Extract the [X, Y] coordinate from the center of the cell holding the provided text.  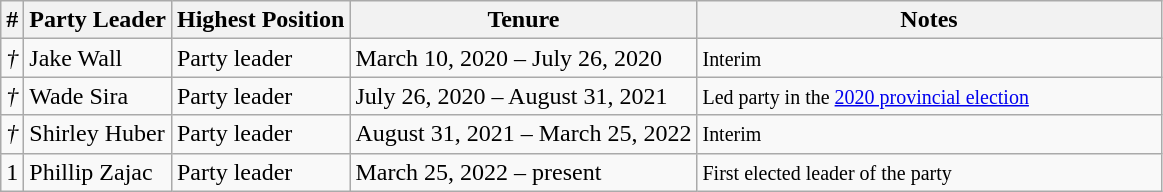
# [12, 20]
Tenure [524, 20]
Led party in the 2020 provincial election [929, 96]
Highest Position [260, 20]
First elected leader of the party [929, 172]
March 25, 2022 – present [524, 172]
Wade Sira [98, 96]
Jake Wall [98, 58]
August 31, 2021 – March 25, 2022 [524, 134]
Shirley Huber [98, 134]
1 [12, 172]
Party Leader [98, 20]
Phillip Zajac [98, 172]
March 10, 2020 – July 26, 2020 [524, 58]
July 26, 2020 – August 31, 2021 [524, 96]
Notes [929, 20]
